Search for the cell housing the specified text and yield its [x, y] center coordinate. 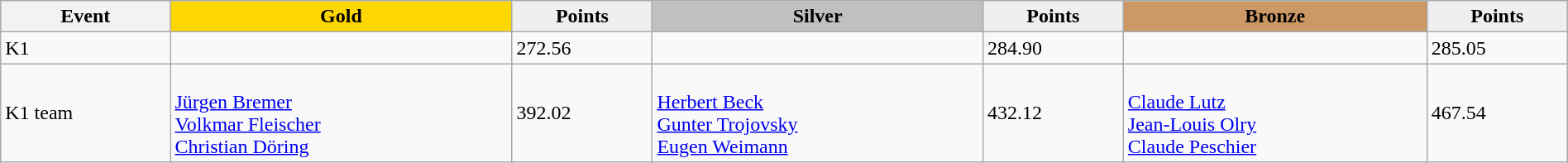
Claude LutzJean-Louis OlryClaude Peschier [1275, 113]
Jürgen BremerVolkmar FleischerChristian Döring [341, 113]
272.56 [582, 48]
Gold [341, 17]
Bronze [1275, 17]
285.05 [1497, 48]
K1 team [86, 113]
Herbert BeckGunter TrojovskyEugen Weimann [817, 113]
392.02 [582, 113]
467.54 [1497, 113]
284.90 [1053, 48]
Silver [817, 17]
K1 [86, 48]
Event [86, 17]
432.12 [1053, 113]
